Capture the cell that displays the provided text and extract its (X, Y) central coordinate. 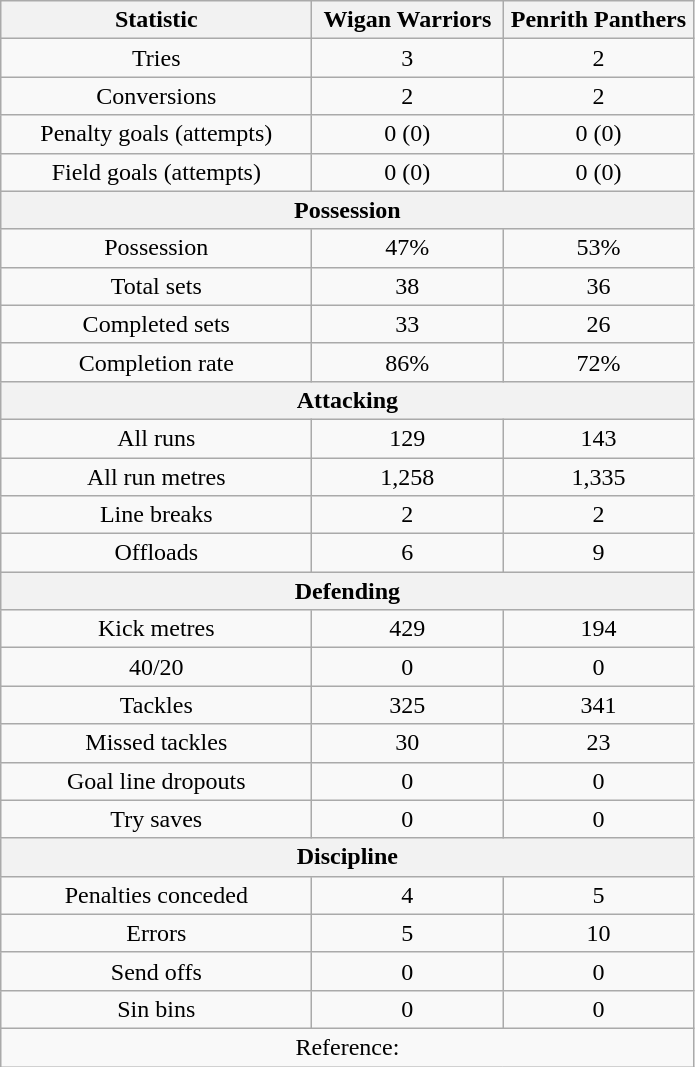
Statistic (156, 20)
53% (598, 248)
429 (408, 629)
10 (598, 933)
86% (408, 362)
Sin bins (156, 1009)
Reference: (348, 1047)
Total sets (156, 286)
23 (598, 743)
Discipline (348, 857)
Wigan Warriors (408, 20)
Penalty goals (attempts) (156, 134)
Tackles (156, 705)
9 (598, 553)
All runs (156, 438)
Defending (348, 591)
Completion rate (156, 362)
Missed tackles (156, 743)
6 (408, 553)
Tries (156, 58)
Kick metres (156, 629)
38 (408, 286)
47% (408, 248)
Try saves (156, 819)
143 (598, 438)
Completed sets (156, 324)
30 (408, 743)
325 (408, 705)
Goal line dropouts (156, 781)
33 (408, 324)
Attacking (348, 400)
1,335 (598, 477)
129 (408, 438)
1,258 (408, 477)
Errors (156, 933)
36 (598, 286)
341 (598, 705)
Send offs (156, 971)
Line breaks (156, 515)
194 (598, 629)
Conversions (156, 96)
Penrith Panthers (598, 20)
4 (408, 895)
72% (598, 362)
26 (598, 324)
All run metres (156, 477)
40/20 (156, 667)
3 (408, 58)
Field goals (attempts) (156, 172)
Penalties conceded (156, 895)
Offloads (156, 553)
